Provide the [X, Y] coordinate of the cell's center where the given text is located.  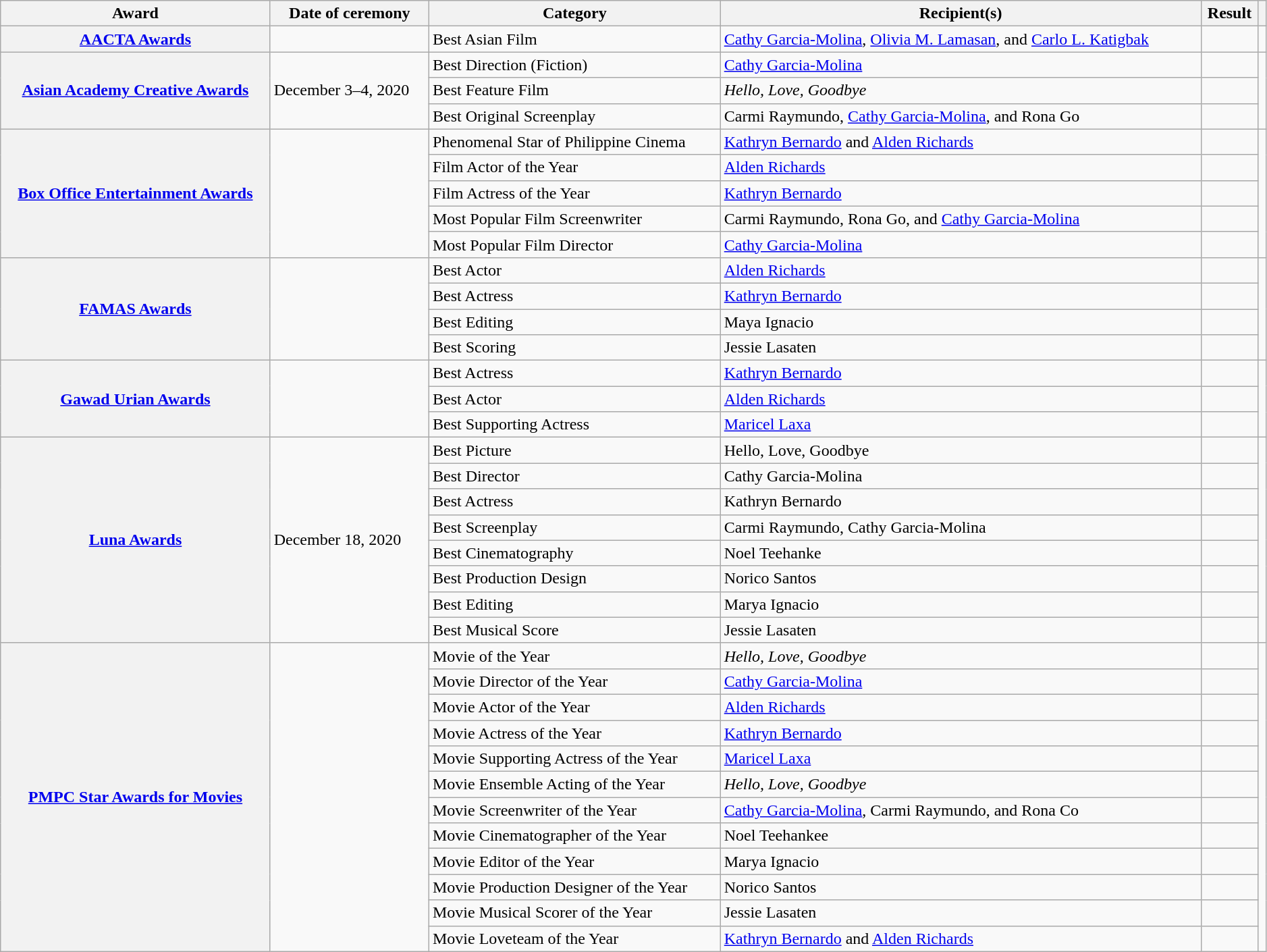
Movie Director of the Year [574, 681]
Result [1230, 14]
Movie Loveteam of the Year [574, 938]
Box Office Entertainment Awards [135, 193]
Best Production Design [574, 579]
PMPC Star Awards for Movies [135, 797]
Luna Awards [135, 540]
Best Direction (Fiction) [574, 65]
Best Asian Film [574, 39]
Cathy Garcia-Molina, Olivia M. Lamasan, and Carlo L. Katigbak [961, 39]
December 3–4, 2020 [350, 90]
Date of ceremony [350, 14]
Award [135, 14]
Gawad Urian Awards [135, 399]
Noel Teehankee [961, 836]
Cathy Garcia-Molina, Carmi Raymundo, and Rona Co [961, 810]
Best Screenplay [574, 527]
Best Scoring [574, 348]
Category [574, 14]
Most Popular Film Screenwriter [574, 219]
Movie of the Year [574, 656]
FAMAS Awards [135, 309]
Best Director [574, 476]
Movie Musical Scorer of the Year [574, 913]
Carmi Raymundo, Cathy Garcia-Molina [961, 527]
Recipient(s) [961, 14]
Movie Supporting Actress of the Year [574, 759]
Best Original Screenplay [574, 116]
Best Cinematography [574, 553]
Movie Actress of the Year [574, 733]
Most Popular Film Director [574, 244]
Phenomenal Star of Philippine Cinema [574, 142]
Movie Screenwriter of the Year [574, 810]
Carmi Raymundo, Rona Go, and Cathy Garcia-Molina [961, 219]
Noel Teehanke [961, 553]
Asian Academy Creative Awards [135, 90]
Best Supporting Actress [574, 425]
Best Picture [574, 450]
December 18, 2020 [350, 540]
Film Actor of the Year [574, 167]
Movie Cinematographer of the Year [574, 836]
Maya Ignacio [961, 322]
Movie Ensemble Acting of the Year [574, 785]
Best Musical Score [574, 630]
Film Actress of the Year [574, 193]
AACTA Awards [135, 39]
Movie Editor of the Year [574, 862]
Carmi Raymundo, Cathy Garcia-Molina, and Rona Go [961, 116]
Movie Actor of the Year [574, 707]
Movie Production Designer of the Year [574, 887]
Best Feature Film [574, 90]
